Scan for the cell matching the given text and deliver its (X, Y) coordinate at center. 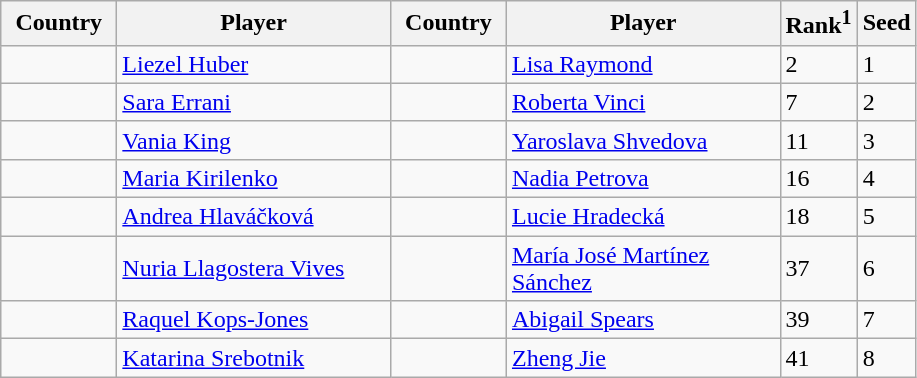
5 (886, 217)
Nuria Llagostera Vives (254, 268)
11 (818, 140)
Raquel Kops-Jones (254, 320)
Lisa Raymond (643, 64)
Liezel Huber (254, 64)
37 (818, 268)
41 (818, 358)
Rank1 (818, 24)
Nadia Petrova (643, 178)
18 (818, 217)
Yaroslava Shvedova (643, 140)
Roberta Vinci (643, 102)
16 (818, 178)
Abigail Spears (643, 320)
Zheng Jie (643, 358)
Seed (886, 24)
8 (886, 358)
Sara Errani (254, 102)
3 (886, 140)
39 (818, 320)
Andrea Hlaváčková (254, 217)
1 (886, 64)
Lucie Hradecká (643, 217)
Maria Kirilenko (254, 178)
4 (886, 178)
6 (886, 268)
Vania King (254, 140)
María José Martínez Sánchez (643, 268)
Katarina Srebotnik (254, 358)
